Detect which cell encompasses the target text, then output its (x, y) center coordinate. 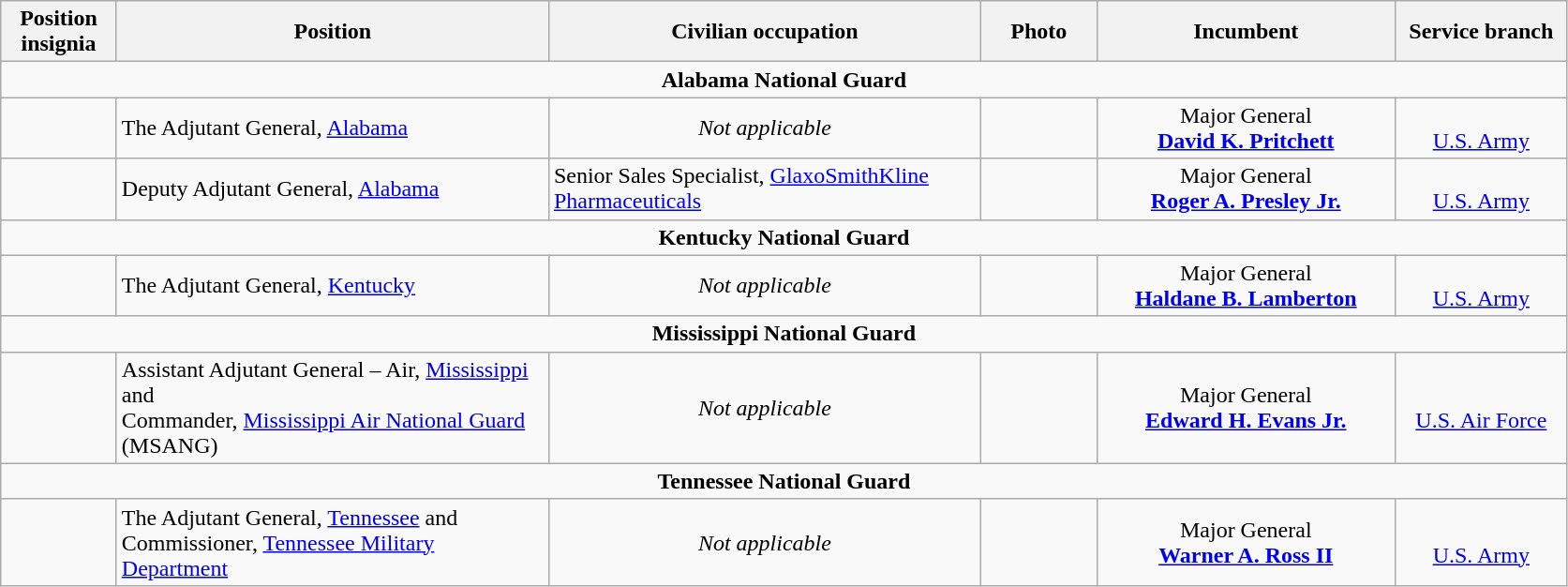
Incumbent (1247, 32)
The Adjutant General, Kentucky (332, 285)
Service branch (1482, 32)
Position insignia (59, 32)
U.S. Air Force (1482, 407)
Major GeneralEdward H. Evans Jr. (1247, 407)
Mississippi National Guard (784, 334)
Photo (1038, 32)
Assistant Adjutant General – Air, Mississippi andCommander, Mississippi Air National Guard (MSANG) (332, 407)
Civilian occupation (765, 32)
Position (332, 32)
Major GeneralDavid K. Pritchett (1247, 128)
Tennessee National Guard (784, 481)
Major GeneralRoger A. Presley Jr. (1247, 189)
The Adjutant General, Alabama (332, 128)
Deputy Adjutant General, Alabama (332, 189)
Kentucky National Guard (784, 237)
Major GeneralWarner A. Ross II (1247, 542)
Senior Sales Specialist, GlaxoSmithKline Pharmaceuticals (765, 189)
Major GeneralHaldane B. Lamberton (1247, 285)
Alabama National Guard (784, 80)
The Adjutant General, Tennessee andCommissioner, Tennessee Military Department (332, 542)
